Scan for the cell matching the given text and deliver its (x, y) coordinate at center. 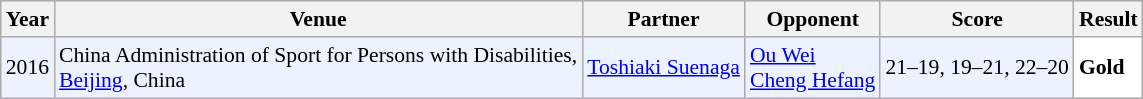
2016 (28, 68)
Year (28, 19)
Ou Wei Cheng Hefang (812, 68)
Venue (318, 19)
Gold (1108, 68)
21–19, 19–21, 22–20 (977, 68)
Toshiaki Suenaga (664, 68)
Opponent (812, 19)
Score (977, 19)
Result (1108, 19)
Partner (664, 19)
China Administration of Sport for Persons with Disabilities,Beijing, China (318, 68)
